Find where the given text appears and provide that cell's center as [X, Y] coordinate. 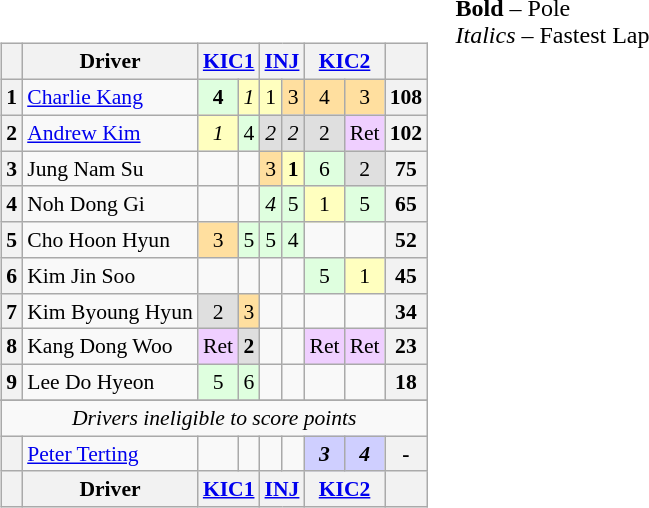
Kang Dong Woo [110, 347]
Drivers ineligible to score points [214, 418]
45 [406, 276]
108 [406, 97]
Cho Hoon Hyun [110, 240]
52 [406, 240]
18 [406, 382]
Andrew Kim [110, 133]
Jung Nam Su [110, 169]
75 [406, 169]
7 [12, 311]
Kim Byoung Hyun [110, 311]
23 [406, 347]
102 [406, 133]
Lee Do Hyeon [110, 382]
34 [406, 311]
- [406, 454]
Noh Dong Gi [110, 204]
Peter Terting [110, 454]
8 [12, 347]
65 [406, 204]
9 [12, 382]
Kim Jin Soo [110, 276]
Charlie Kang [110, 97]
